Extract the (x, y) coordinate from the center of the cell holding the provided text.  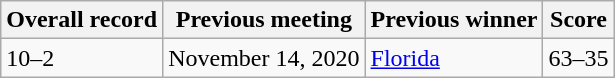
63–35 (578, 58)
Score (578, 20)
Previous winner (454, 20)
Overall record (82, 20)
November 14, 2020 (264, 58)
10–2 (82, 58)
Previous meeting (264, 20)
Florida (454, 58)
